For the text-containing cell, return its midpoint in (X, Y) coordinate format. 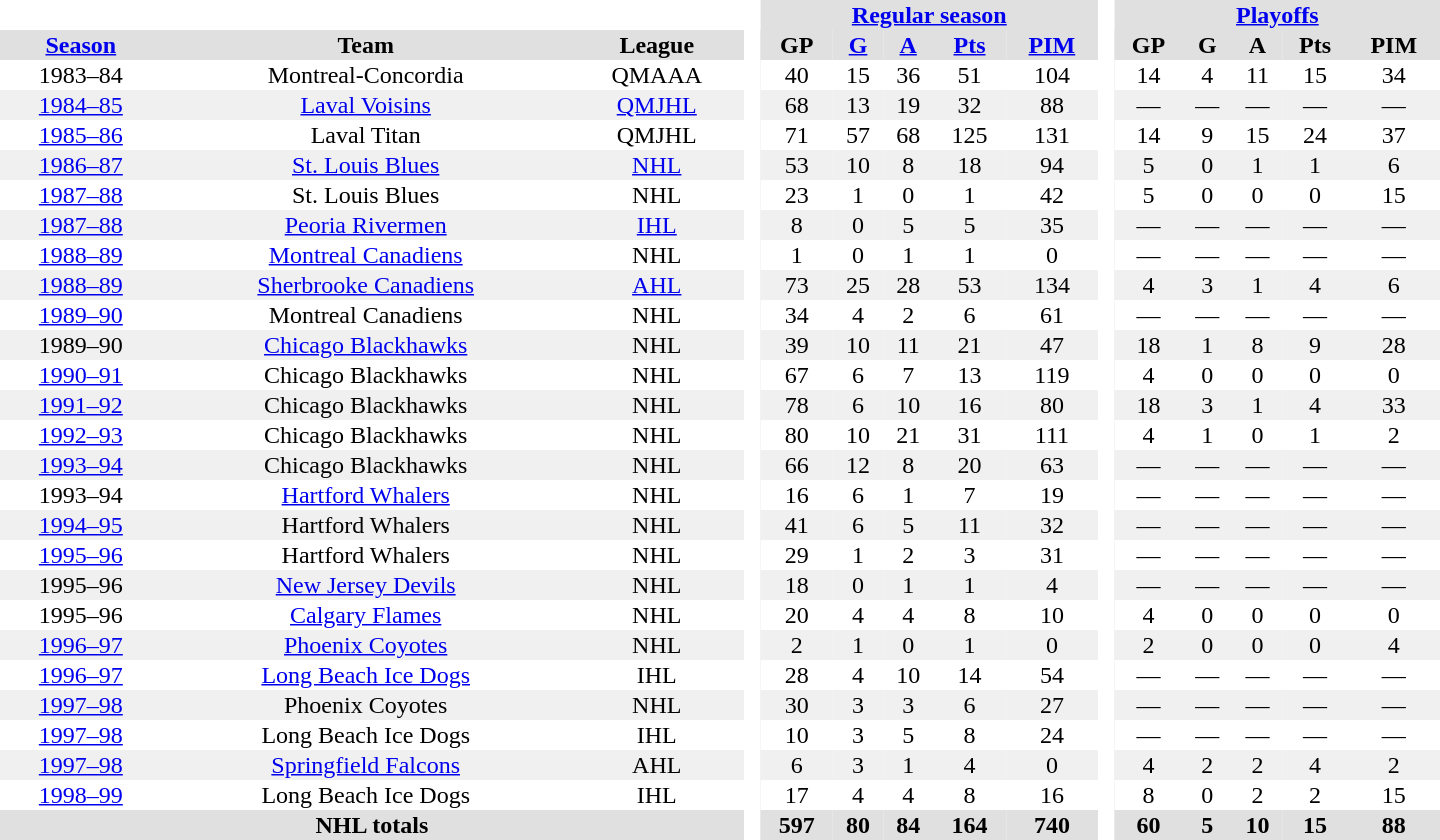
Playoffs (1278, 15)
94 (1052, 165)
37 (1394, 135)
40 (796, 75)
60 (1149, 825)
QMAAA (657, 75)
1990–91 (81, 375)
27 (1052, 705)
51 (969, 75)
73 (796, 285)
Regular season (929, 15)
1986–87 (81, 165)
41 (796, 525)
1985–86 (81, 135)
36 (908, 75)
78 (796, 405)
Laval Titan (366, 135)
1994–95 (81, 525)
1991–92 (81, 405)
Calgary Flames (366, 615)
33 (1394, 405)
111 (1052, 435)
131 (1052, 135)
39 (796, 345)
Season (81, 45)
35 (1052, 225)
23 (796, 195)
164 (969, 825)
1984–85 (81, 105)
84 (908, 825)
Montreal-Concordia (366, 75)
Team (366, 45)
17 (796, 795)
597 (796, 825)
134 (1052, 285)
29 (796, 555)
NHL totals (372, 825)
12 (858, 465)
Peoria Rivermen (366, 225)
125 (969, 135)
1998–99 (81, 795)
66 (796, 465)
47 (1052, 345)
1992–93 (81, 435)
Springfield Falcons (366, 765)
57 (858, 135)
30 (796, 705)
Sherbrooke Canadiens (366, 285)
61 (1052, 315)
42 (1052, 195)
25 (858, 285)
Laval Voisins (366, 105)
1983–84 (81, 75)
104 (1052, 75)
740 (1052, 825)
63 (1052, 465)
54 (1052, 675)
League (657, 45)
71 (796, 135)
67 (796, 375)
119 (1052, 375)
New Jersey Devils (366, 585)
